Search for the cell housing the specified text and yield its (X, Y) center coordinate. 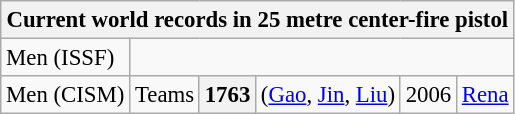
Men (ISSF) (66, 58)
Teams (165, 95)
1763 (227, 95)
Current world records in 25 metre center-fire pistol (258, 20)
2006 (428, 95)
Rena (484, 95)
(Gao, Jin, Liu) (328, 95)
Men (CISM) (66, 95)
